From the cell containing the given text, extract its center point as (x, y) coordinate. 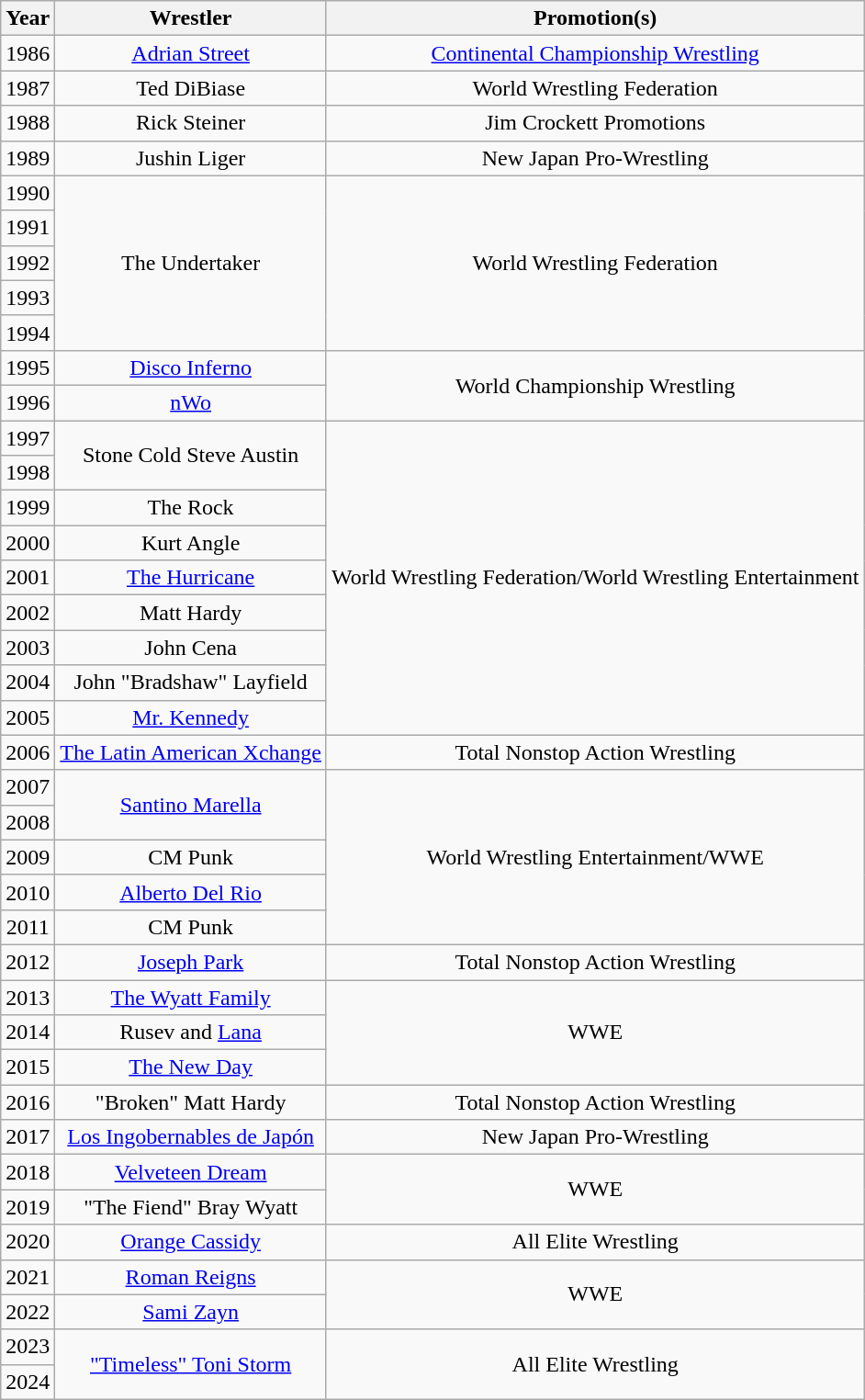
"Broken" Matt Hardy (191, 1102)
Continental Championship Wrestling (595, 53)
Roman Reigns (191, 1277)
1997 (28, 438)
The Wyatt Family (191, 997)
2011 (28, 927)
Rusev and Lana (191, 1033)
Mr. Kennedy (191, 717)
2003 (28, 648)
1990 (28, 193)
Rick Steiner (191, 123)
John "Bradshaw" Layfield (191, 683)
Jushin Liger (191, 158)
1996 (28, 402)
2013 (28, 997)
2008 (28, 822)
2020 (28, 1242)
2021 (28, 1277)
Jim Crockett Promotions (595, 123)
2016 (28, 1102)
1999 (28, 508)
1986 (28, 53)
World Championship Wrestling (595, 385)
2004 (28, 683)
The New Day (191, 1067)
Promotion(s) (595, 18)
2009 (28, 857)
2024 (28, 1382)
1991 (28, 228)
2001 (28, 578)
2022 (28, 1312)
2017 (28, 1137)
2012 (28, 962)
Alberto Del Rio (191, 892)
Orange Cassidy (191, 1242)
2019 (28, 1207)
2007 (28, 787)
Ted DiBiase (191, 88)
The Rock (191, 508)
"Timeless" Toni Storm (191, 1364)
"The Fiend" Bray Wyatt (191, 1207)
1988 (28, 123)
1989 (28, 158)
The Latin American Xchange (191, 752)
2005 (28, 717)
Santino Marella (191, 805)
Matt Hardy (191, 613)
Kurt Angle (191, 543)
Year (28, 18)
Adrian Street (191, 53)
Velveteen Dream (191, 1172)
nWo (191, 402)
1992 (28, 263)
Sami Zayn (191, 1312)
John Cena (191, 648)
2015 (28, 1067)
Stone Cold Steve Austin (191, 456)
1994 (28, 333)
The Hurricane (191, 578)
2018 (28, 1172)
World Wrestling Federation/World Wrestling Entertainment (595, 579)
1993 (28, 298)
2000 (28, 543)
2014 (28, 1033)
1995 (28, 367)
1987 (28, 88)
2023 (28, 1347)
2006 (28, 752)
Joseph Park (191, 962)
1998 (28, 473)
The Undertaker (191, 263)
Disco Inferno (191, 367)
World Wrestling Entertainment/WWE (595, 857)
2010 (28, 892)
Los Ingobernables de Japón (191, 1137)
Wrestler (191, 18)
2002 (28, 613)
